From the cell containing the given text, extract its center point as [X, Y] coordinate. 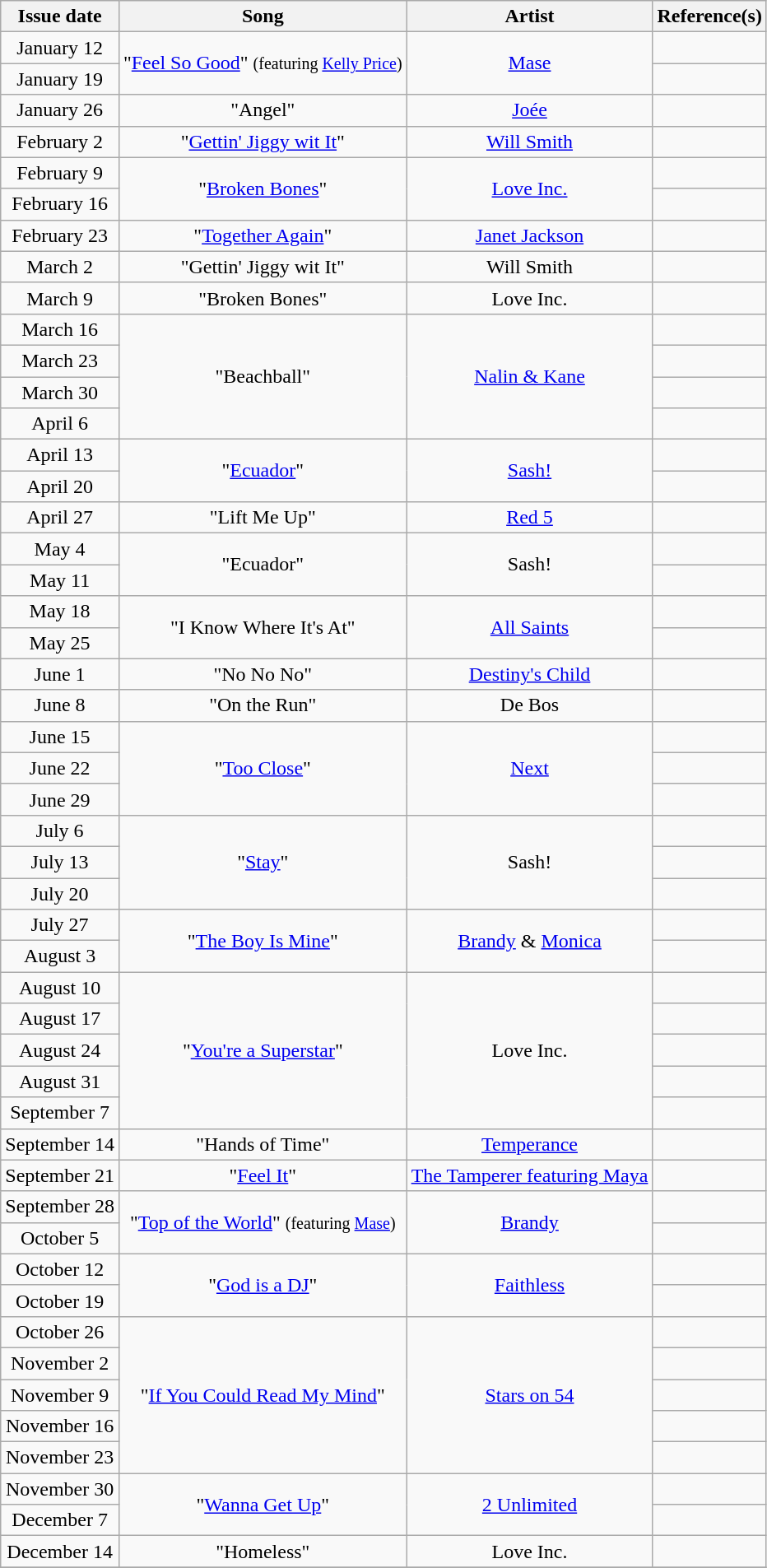
Next [530, 768]
October 26 [60, 1332]
April 13 [60, 455]
June 8 [60, 705]
December 7 [60, 1520]
"On the Run" [263, 705]
April 20 [60, 486]
"Stay" [263, 862]
"Angel" [263, 110]
"Together Again" [263, 235]
July 20 [60, 893]
2 Unlimited [530, 1505]
March 16 [60, 329]
Destiny's Child [530, 674]
"Feel It" [263, 1175]
March 9 [60, 298]
June 1 [60, 674]
June 22 [60, 768]
De Bos [530, 705]
February 9 [60, 173]
"I Know Where It's At" [263, 627]
All Saints [530, 627]
Issue date [60, 16]
"Top of the World" (featuring Mase) [263, 1222]
Faithless [530, 1285]
February 2 [60, 142]
"Homeless" [263, 1552]
Brandy [530, 1222]
May 11 [60, 580]
March 30 [60, 393]
"You're a Superstar" [263, 1050]
"The Boy Is Mine" [263, 941]
Song [263, 16]
"God is a DJ" [263, 1285]
August 31 [60, 1082]
July 13 [60, 862]
August 24 [60, 1050]
July 6 [60, 831]
"Beachball" [263, 376]
June 15 [60, 737]
August 17 [60, 1019]
October 12 [60, 1269]
May 18 [60, 612]
August 10 [60, 988]
November 9 [60, 1395]
September 28 [60, 1207]
"Feel So Good" (featuring Kelly Price) [263, 63]
Joée [530, 110]
April 27 [60, 518]
"Wanna Get Up" [263, 1505]
"Lift Me Up" [263, 518]
January 26 [60, 110]
Artist [530, 16]
May 25 [60, 643]
Reference(s) [709, 16]
September 14 [60, 1144]
January 12 [60, 48]
Janet Jackson [530, 235]
Stars on 54 [530, 1394]
February 23 [60, 235]
Red 5 [530, 518]
Temperance [530, 1144]
March 2 [60, 267]
Nalin & Kane [530, 376]
Mase [530, 63]
October 5 [60, 1238]
December 14 [60, 1552]
November 30 [60, 1489]
April 6 [60, 424]
The Tamperer featuring Maya [530, 1175]
September 7 [60, 1113]
September 21 [60, 1175]
June 29 [60, 799]
Brandy & Monica [530, 941]
November 16 [60, 1426]
January 19 [60, 79]
"No No No" [263, 674]
"Hands of Time" [263, 1144]
October 19 [60, 1300]
August 3 [60, 956]
November 2 [60, 1363]
"If You Could Read My Mind" [263, 1394]
"Too Close" [263, 768]
May 4 [60, 549]
March 23 [60, 361]
July 27 [60, 925]
February 16 [60, 204]
November 23 [60, 1458]
